Find where the given text appears and provide that cell's center as [X, Y] coordinate. 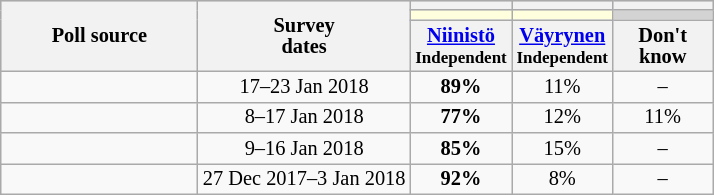
12% [562, 118]
17–23 Jan 2018 [304, 86]
92% [460, 178]
Don't know [663, 46]
85% [460, 148]
8–17 Jan 2018 [304, 118]
9–16 Jan 2018 [304, 148]
8% [562, 178]
77% [460, 118]
27 Dec 2017–3 Jan 2018 [304, 178]
VäyrynenIndependent [562, 46]
Poll source [100, 36]
89% [460, 86]
15% [562, 148]
NiinistöIndependent [460, 46]
Surveydates [304, 36]
